Identify which cell holds the provided text, then report its (X, Y) central coordinate. 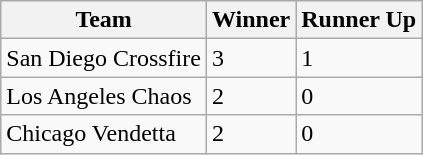
Chicago Vendetta (104, 134)
3 (250, 58)
1 (359, 58)
Runner Up (359, 20)
Winner (250, 20)
Team (104, 20)
San Diego Crossfire (104, 58)
Los Angeles Chaos (104, 96)
